Search for the cell housing the specified text and yield its [x, y] center coordinate. 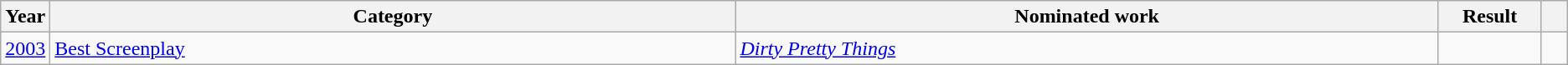
Year [25, 17]
Category [393, 17]
Dirty Pretty Things [1087, 48]
2003 [25, 48]
Nominated work [1087, 17]
Result [1489, 17]
Best Screenplay [393, 48]
